Return the (x, y) coordinate for the center point of the cell that contains the specified text.  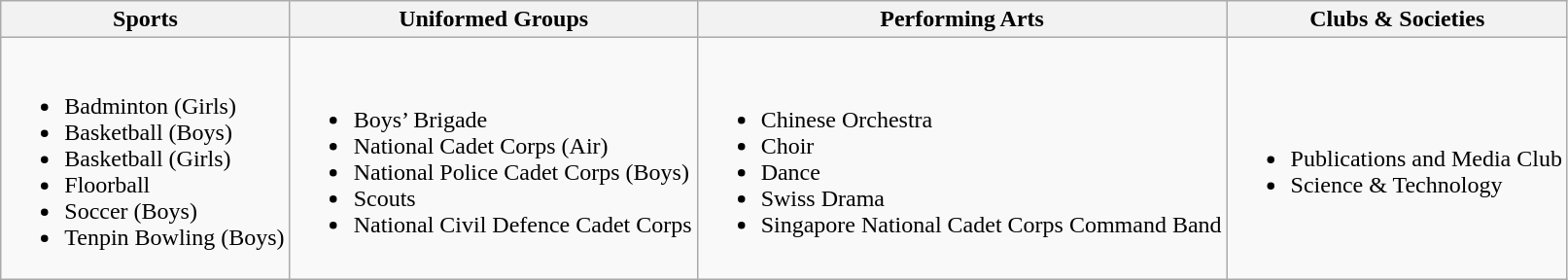
Chinese OrchestraChoirDanceSwiss DramaSingapore National Cadet Corps Command Band (962, 158)
Sports (146, 19)
Clubs & Societies (1397, 19)
Badminton (Girls)Basketball (Boys)Basketball (Girls)FloorballSoccer (Boys)Tenpin Bowling (Boys) (146, 158)
Uniformed Groups (494, 19)
Boys’ BrigadeNational Cadet Corps (Air)National Police Cadet Corps (Boys)ScoutsNational Civil Defence Cadet Corps (494, 158)
Publications and Media ClubScience & Technology (1397, 158)
Performing Arts (962, 19)
